Return the (X, Y) coordinate for the center point of the cell that contains the specified text.  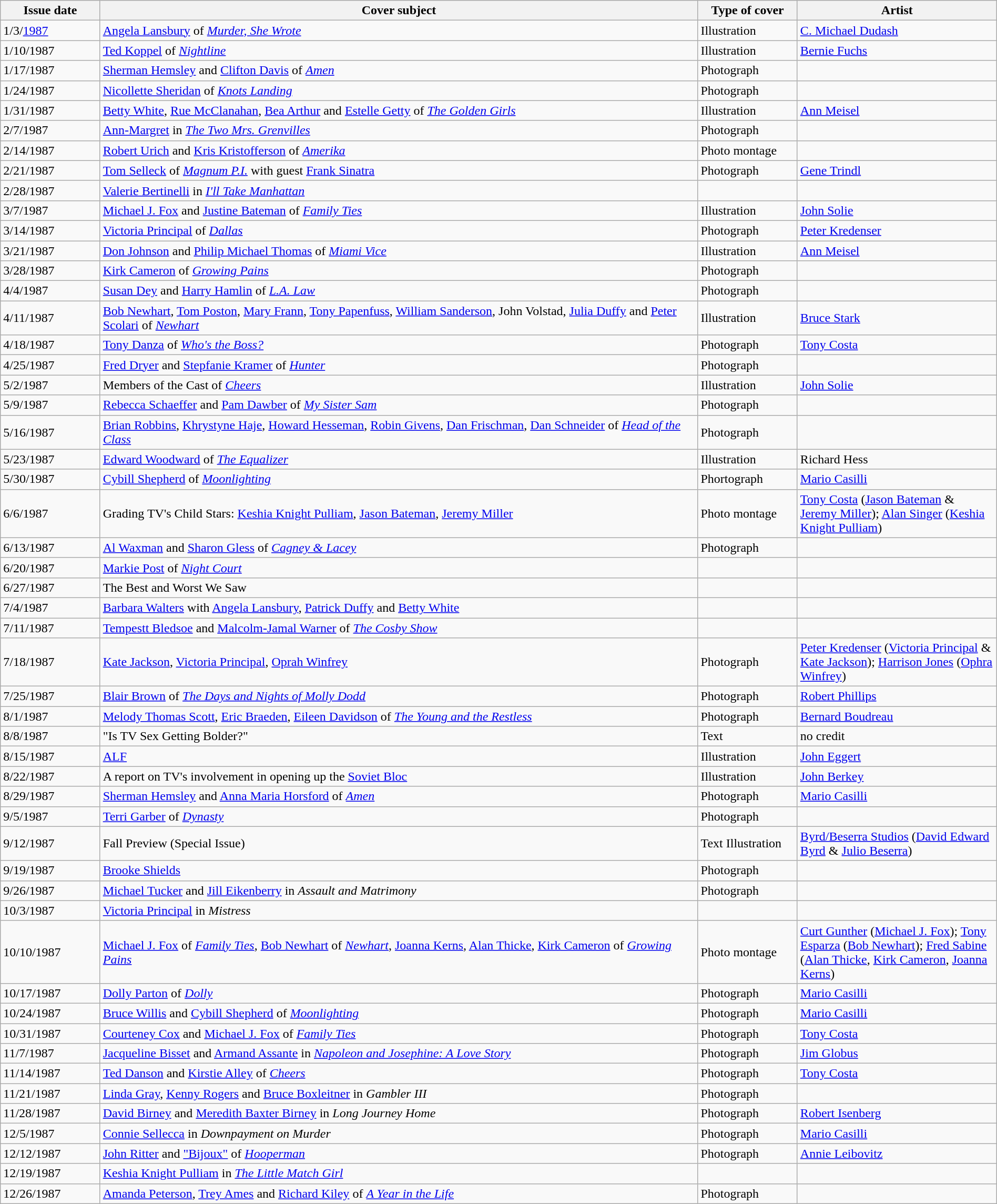
Bernie Fuchs (897, 50)
Tony Costa (Jason Bateman & Jeremy Miller); Alan Singer (Keshia Knight Pulliam) (897, 513)
Annie Leibovitz (897, 1154)
5/23/1987 (50, 459)
5/16/1987 (50, 432)
1/17/1987 (50, 70)
Valerie Bertinelli in I'll Take Manhattan (399, 190)
Brian Robbins, Khrystyne Haje, Howard Hesseman, Robin Givens, Dan Frischman, Dan Schneider of Head of the Class (399, 432)
8/1/1987 (50, 716)
8/8/1987 (50, 736)
9/26/1987 (50, 891)
Ann-Margret in The Two Mrs. Grenvilles (399, 130)
7/4/1987 (50, 608)
"Is TV Sex Getting Bolder?" (399, 736)
Peter Kredenser (897, 230)
Tom Selleck of Magnum P.I. with guest Frank Sinatra (399, 170)
4/4/1987 (50, 291)
Dolly Parton of Dolly (399, 993)
Betty White, Rue McClanahan, Bea Arthur and Estelle Getty of The Golden Girls (399, 110)
Michael Tucker and Jill Eikenberry in Assault and Matrimony (399, 891)
Text Illustration (748, 844)
10/10/1987 (50, 952)
10/31/1987 (50, 1034)
Jacqueline Bisset and Armand Assante in Napoleon and Josephine: A Love Story (399, 1054)
Al Waxman and Sharon Gless of Cagney & Lacey (399, 548)
3/14/1987 (50, 230)
Bruce Willis and Cybill Shepherd of Moonlighting (399, 1013)
11/7/1987 (50, 1054)
Don Johnson and Philip Michael Thomas of Miami Vice (399, 251)
12/26/1987 (50, 1193)
Bernard Boudreau (897, 716)
Bruce Stark (897, 318)
Members of the Cast of Cheers (399, 385)
Curt Gunther (Michael J. Fox); Tony Esparza (Bob Newhart); Fred Sabine (Alan Thicke, Kirk Cameron, Joanna Kerns) (897, 952)
12/5/1987 (50, 1134)
2/28/1987 (50, 190)
Courteney Cox and Michael J. Fox of Family Ties (399, 1034)
Connie Sellecca in Downpayment on Murder (399, 1134)
Bob Newhart, Tom Poston, Mary Frann, Tony Papenfuss, William Sanderson, John Volstad, Julia Duffy and Peter Scolari of Newhart (399, 318)
A report on TV's involvement in opening up the Soviet Bloc (399, 776)
11/21/1987 (50, 1094)
Kirk Cameron of Growing Pains (399, 271)
ALF (399, 756)
Amanda Peterson, Trey Ames and Richard Kiley of A Year in the Life (399, 1193)
8/29/1987 (50, 796)
7/18/1987 (50, 662)
Victoria Principal of Dallas (399, 230)
1/10/1987 (50, 50)
Linda Gray, Kenny Rogers and Bruce Boxleitner in Gambler III (399, 1094)
Michael J. Fox of Family Ties, Bob Newhart of Newhart, Joanna Kerns, Alan Thicke, Kirk Cameron of Growing Pains (399, 952)
Barbara Walters with Angela Lansbury, Patrick Duffy and Betty White (399, 608)
Ted Danson and Kirstie Alley of Cheers (399, 1074)
Victoria Principal in Mistress (399, 910)
5/9/1987 (50, 405)
9/12/1987 (50, 844)
David Birney and Meredith Baxter Birney in Long Journey Home (399, 1114)
Robert Isenberg (897, 1114)
6/6/1987 (50, 513)
John Eggert (897, 756)
Sherman Hemsley and Clifton Davis of Amen (399, 70)
Robert Phillips (897, 696)
Michael J. Fox and Justine Bateman of Family Ties (399, 210)
Tempestt Bledsoe and Malcolm-Jamal Warner of The Cosby Show (399, 628)
Richard Hess (897, 459)
7/25/1987 (50, 696)
Artist (897, 11)
Fred Dryer and Stepfanie Kramer of Hunter (399, 365)
2/21/1987 (50, 170)
C. Michael Dudash (897, 31)
4/18/1987 (50, 345)
3/7/1987 (50, 210)
8/22/1987 (50, 776)
Markie Post of Night Court (399, 568)
Terri Garber of Dynasty (399, 816)
Fall Preview (Special Issue) (399, 844)
5/2/1987 (50, 385)
Sherman Hemsley and Anna Maria Horsford of Amen (399, 796)
Issue date (50, 11)
1/31/1987 (50, 110)
Byrd/Beserra Studios (David Edward Byrd & Julio Beserra) (897, 844)
4/25/1987 (50, 365)
1/3/1987 (50, 31)
3/21/1987 (50, 251)
Angela Lansbury of Murder, She Wrote (399, 31)
Grading TV's Child Stars: Keshia Knight Pulliam, Jason Bateman, Jeremy Miller (399, 513)
Type of cover (748, 11)
John Berkey (897, 776)
7/11/1987 (50, 628)
The Best and Worst We Saw (399, 588)
6/20/1987 (50, 568)
Keshia Knight Pulliam in The Little Match Girl (399, 1173)
11/28/1987 (50, 1114)
Rebecca Schaeffer and Pam Dawber of My Sister Sam (399, 405)
Tony Danza of Who's the Boss? (399, 345)
9/19/1987 (50, 871)
John Ritter and "Bijoux" of Hooperman (399, 1154)
Nicollette Sheridan of Knots Landing (399, 90)
4/11/1987 (50, 318)
Peter Kredenser (Victoria Principal & Kate Jackson); Harrison Jones (Ophra Winfrey) (897, 662)
11/14/1987 (50, 1074)
6/13/1987 (50, 548)
12/19/1987 (50, 1173)
3/28/1987 (50, 271)
5/30/1987 (50, 479)
Susan Dey and Harry Hamlin of L.A. Law (399, 291)
2/14/1987 (50, 150)
Cover subject (399, 11)
9/5/1987 (50, 816)
12/12/1987 (50, 1154)
Gene Trindl (897, 170)
Kate Jackson, Victoria Principal, Oprah Winfrey (399, 662)
10/3/1987 (50, 910)
Ted Koppel of Nightline (399, 50)
Melody Thomas Scott, Eric Braeden, Eileen Davidson of The Young and the Restless (399, 716)
10/24/1987 (50, 1013)
Edward Woodward of The Equalizer (399, 459)
Phortograph (748, 479)
6/27/1987 (50, 588)
2/7/1987 (50, 130)
Jim Globus (897, 1054)
Brooke Shields (399, 871)
1/24/1987 (50, 90)
Text (748, 736)
10/17/1987 (50, 993)
Cybill Shepherd of Moonlighting (399, 479)
Robert Urich and Kris Kristofferson of Amerika (399, 150)
no credit (897, 736)
Blair Brown of The Days and Nights of Molly Dodd (399, 696)
8/15/1987 (50, 756)
